Find where the given text appears and provide that cell's center as [x, y] coordinate. 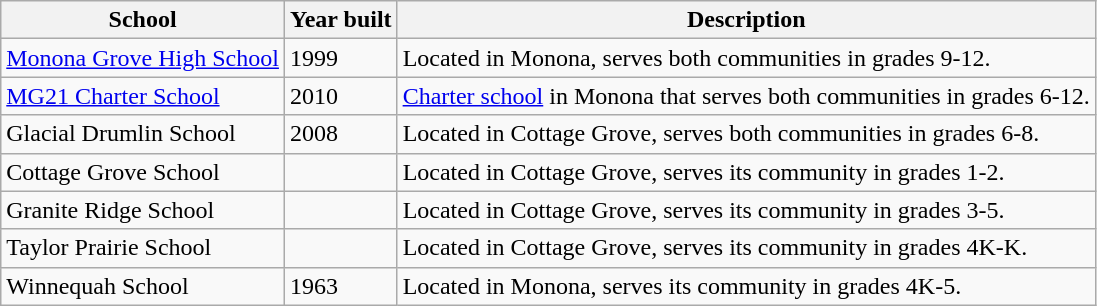
Located in Monona, serves both communities in grades 9-12. [746, 58]
Cottage Grove School [143, 172]
1963 [340, 286]
Located in Cottage Grove, serves both communities in grades 6-8. [746, 134]
2008 [340, 134]
Located in Cottage Grove, serves its community in grades 3-5. [746, 210]
School [143, 20]
Located in Cottage Grove, serves its community in grades 4K-K. [746, 248]
Located in Monona, serves its community in grades 4K-5. [746, 286]
MG21 Charter School [143, 96]
Monona Grove High School [143, 58]
Granite Ridge School [143, 210]
1999 [340, 58]
Year built [340, 20]
Located in Cottage Grove, serves its community in grades 1-2. [746, 172]
Description [746, 20]
Glacial Drumlin School [143, 134]
Charter school in Monona that serves both communities in grades 6-12. [746, 96]
2010 [340, 96]
Taylor Prairie School [143, 248]
Winnequah School [143, 286]
